Output the [x, y] coordinate of the center of the cell containing the given text.  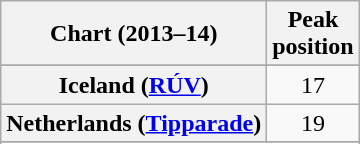
Peakposition [313, 34]
17 [313, 85]
Iceland (RÚV) [134, 85]
Netherlands (Tipparade) [134, 123]
19 [313, 123]
Chart (2013–14) [134, 34]
